Provide the (x, y) coordinate of the cell's center where the given text is located.  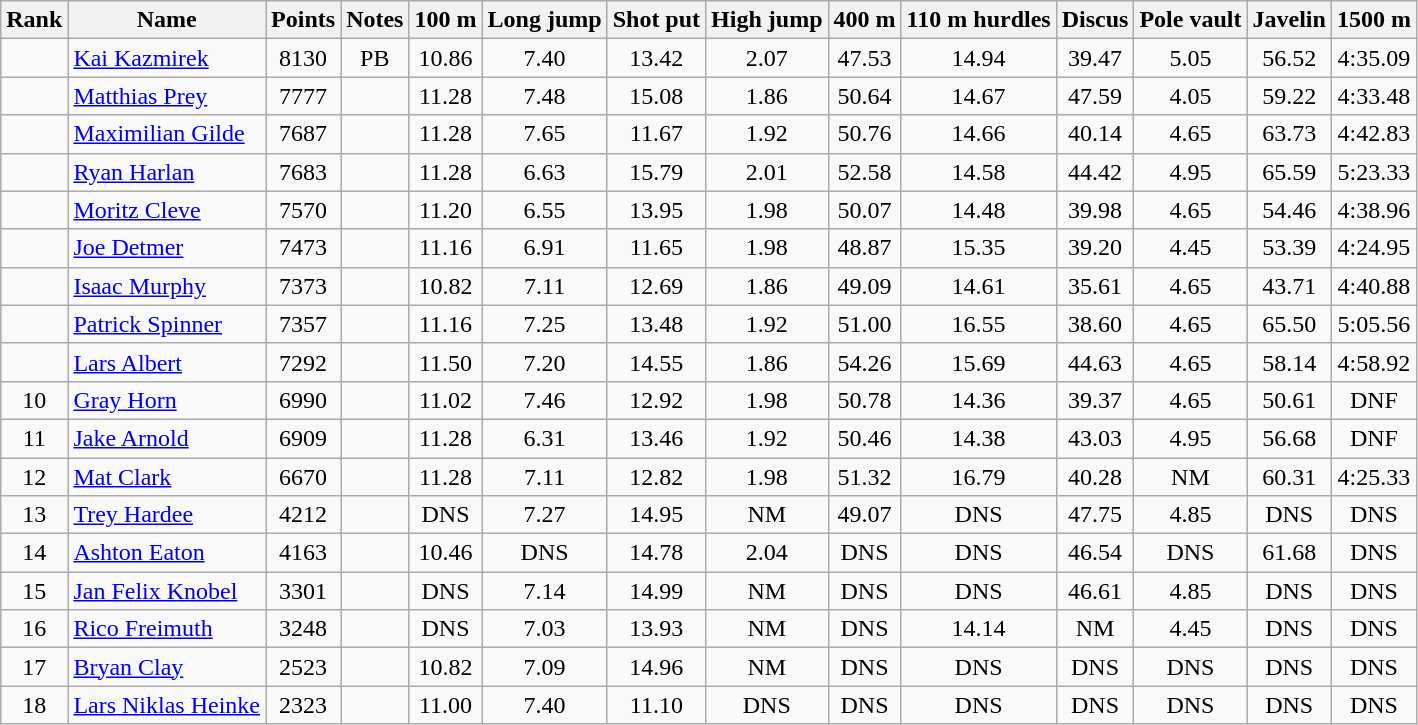
12.69 (656, 286)
14.66 (978, 134)
Joe Detmer (167, 248)
7357 (304, 324)
Bryan Clay (167, 667)
59.22 (1289, 96)
14.48 (978, 210)
2523 (304, 667)
Lars Albert (167, 362)
Ryan Harlan (167, 172)
PB (375, 58)
11 (34, 438)
50.07 (864, 210)
7.65 (544, 134)
14.78 (656, 553)
13.42 (656, 58)
50.78 (864, 400)
13.48 (656, 324)
Matthias Prey (167, 96)
51.00 (864, 324)
Kai Kazmirek (167, 58)
7683 (304, 172)
10 (34, 400)
65.59 (1289, 172)
Points (304, 20)
49.09 (864, 286)
11.10 (656, 705)
14.61 (978, 286)
Ashton Eaton (167, 553)
4212 (304, 515)
Rank (34, 20)
48.87 (864, 248)
54.26 (864, 362)
61.68 (1289, 553)
Discus (1095, 20)
14.94 (978, 58)
7.48 (544, 96)
14.96 (656, 667)
17 (34, 667)
35.61 (1095, 286)
38.60 (1095, 324)
10.86 (446, 58)
Notes (375, 20)
Jake Arnold (167, 438)
110 m hurdles (978, 20)
15.79 (656, 172)
Mat Clark (167, 477)
11.00 (446, 705)
39.98 (1095, 210)
43.71 (1289, 286)
Shot put (656, 20)
13.46 (656, 438)
16.55 (978, 324)
18 (34, 705)
3301 (304, 591)
3248 (304, 629)
44.63 (1095, 362)
7473 (304, 248)
4:35.09 (1374, 58)
14.95 (656, 515)
50.46 (864, 438)
7570 (304, 210)
10.46 (446, 553)
2323 (304, 705)
13 (34, 515)
4:25.33 (1374, 477)
12.82 (656, 477)
12 (34, 477)
56.52 (1289, 58)
15.08 (656, 96)
400 m (864, 20)
8130 (304, 58)
60.31 (1289, 477)
7.14 (544, 591)
13.93 (656, 629)
6990 (304, 400)
6.55 (544, 210)
50.76 (864, 134)
56.68 (1289, 438)
14.38 (978, 438)
39.37 (1095, 400)
14 (34, 553)
2.07 (767, 58)
7.20 (544, 362)
100 m (446, 20)
4:42.83 (1374, 134)
11.67 (656, 134)
50.64 (864, 96)
11.02 (446, 400)
14.14 (978, 629)
15.69 (978, 362)
2.04 (767, 553)
40.14 (1095, 134)
Name (167, 20)
4:58.92 (1374, 362)
4:33.48 (1374, 96)
39.20 (1095, 248)
7687 (304, 134)
11.65 (656, 248)
15 (34, 591)
4.05 (1190, 96)
6.31 (544, 438)
6670 (304, 477)
Patrick Spinner (167, 324)
43.03 (1095, 438)
Pole vault (1190, 20)
7.25 (544, 324)
7.46 (544, 400)
14.67 (978, 96)
15.35 (978, 248)
7.27 (544, 515)
49.07 (864, 515)
7.09 (544, 667)
7292 (304, 362)
4:38.96 (1374, 210)
14.99 (656, 591)
51.32 (864, 477)
44.42 (1095, 172)
14.58 (978, 172)
Gray Horn (167, 400)
13.95 (656, 210)
6909 (304, 438)
47.75 (1095, 515)
4:24.95 (1374, 248)
46.61 (1095, 591)
63.73 (1289, 134)
2.01 (767, 172)
Isaac Murphy (167, 286)
14.36 (978, 400)
50.61 (1289, 400)
40.28 (1095, 477)
54.46 (1289, 210)
Javelin (1289, 20)
53.39 (1289, 248)
4:40.88 (1374, 286)
11.20 (446, 210)
5:05.56 (1374, 324)
7.03 (544, 629)
47.59 (1095, 96)
46.54 (1095, 553)
7373 (304, 286)
High jump (767, 20)
5.05 (1190, 58)
14.55 (656, 362)
11.50 (446, 362)
Lars Niklas Heinke (167, 705)
6.63 (544, 172)
16.79 (978, 477)
47.53 (864, 58)
Long jump (544, 20)
6.91 (544, 248)
58.14 (1289, 362)
16 (34, 629)
52.58 (864, 172)
12.92 (656, 400)
39.47 (1095, 58)
Maximilian Gilde (167, 134)
Moritz Cleve (167, 210)
7777 (304, 96)
Jan Felix Knobel (167, 591)
5:23.33 (1374, 172)
1500 m (1374, 20)
4163 (304, 553)
Rico Freimuth (167, 629)
65.50 (1289, 324)
Trey Hardee (167, 515)
